Return (x, y) of the center of cell containing provided text 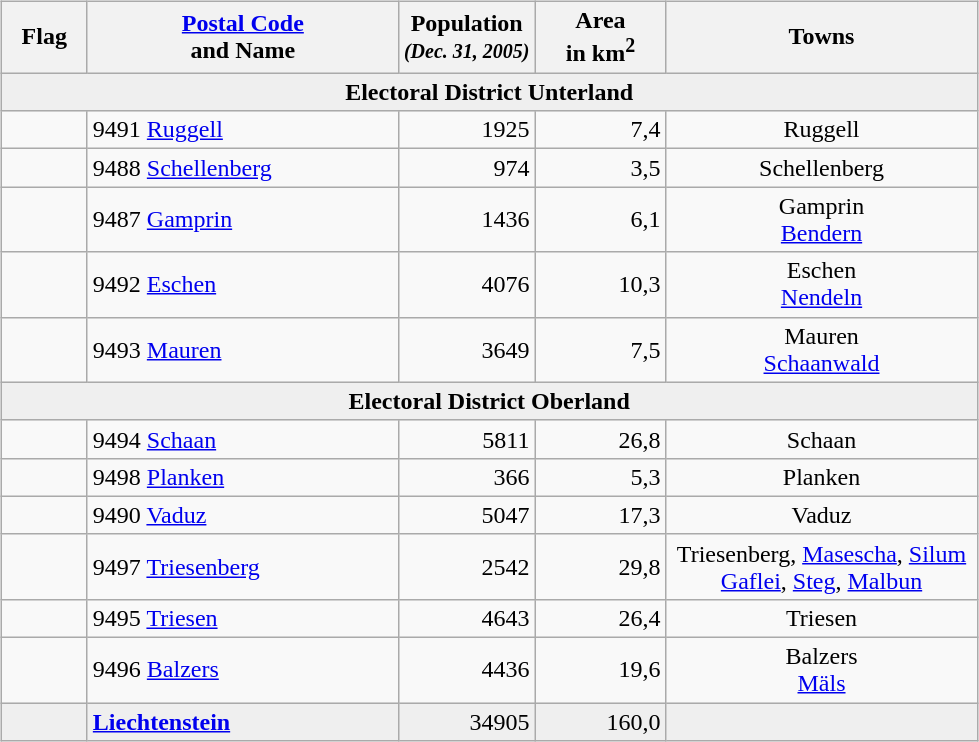
GamprinBendern (822, 220)
Triesen (822, 618)
7,5 (600, 350)
5811 (466, 439)
Flag (44, 37)
1925 (466, 130)
3649 (466, 350)
EschenNendeln (822, 284)
Ruggell (822, 130)
Liechtenstein (242, 722)
9491 Ruggell (242, 130)
26,8 (600, 439)
9496 Balzers (242, 670)
Postal Code and Name (242, 37)
9490 Vaduz (242, 515)
Triesenberg, Masescha, SilumGaflei, Steg, Malbun (822, 566)
4076 (466, 284)
19,6 (600, 670)
Planken (822, 477)
34905 (466, 722)
BalzersMäls (822, 670)
9493 Mauren (242, 350)
3,5 (600, 168)
Towns (822, 37)
366 (466, 477)
Areain km2 (600, 37)
974 (466, 168)
5,3 (600, 477)
4643 (466, 618)
MaurenSchaanwald (822, 350)
17,3 (600, 515)
9498 Planken (242, 477)
26,4 (600, 618)
7,4 (600, 130)
29,8 (600, 566)
Vaduz (822, 515)
9492 Eschen (242, 284)
160,0 (600, 722)
4436 (466, 670)
Electoral District Oberland (489, 401)
Electoral District Unterland (489, 92)
1436 (466, 220)
5047 (466, 515)
Schaan (822, 439)
Schellenberg (822, 168)
Population (Dec. 31, 2005) (466, 37)
9497 Triesenberg (242, 566)
2542 (466, 566)
6,1 (600, 220)
9495 Triesen (242, 618)
9487 Gamprin (242, 220)
9488 Schellenberg (242, 168)
9494 Schaan (242, 439)
10,3 (600, 284)
